Determine the (x, y) coordinate at the center of the cell enclosing the given text.  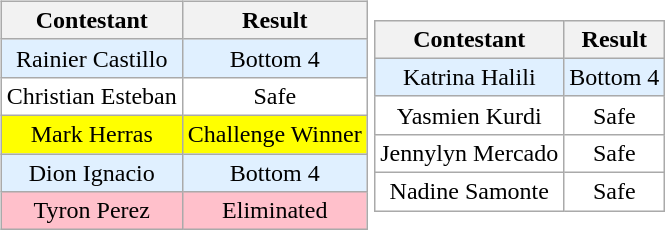
Eliminated (274, 211)
Tyron Perez (92, 211)
Nadine Samonte (470, 192)
Rainier Castillo (92, 58)
Katrina Halili (470, 77)
Mark Herras (92, 134)
Dion Ignacio (92, 173)
Jennylyn Mercado (470, 153)
Yasmien Kurdi (470, 115)
Challenge Winner (274, 134)
Christian Esteban (92, 96)
